Extract the [x, y] coordinate from the center of the cell holding the provided text.  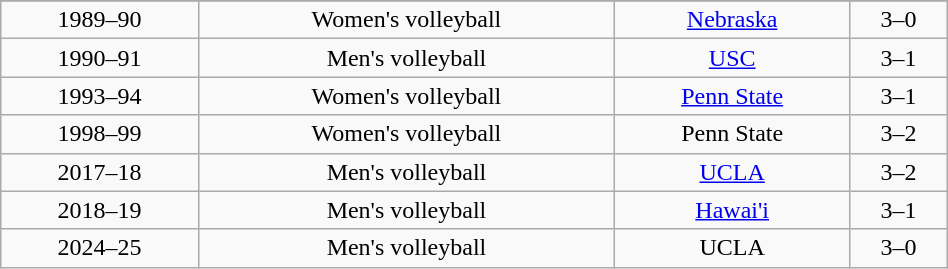
USC [732, 58]
Nebraska [732, 20]
1998–99 [100, 134]
2017–18 [100, 172]
Hawai'i [732, 210]
1993–94 [100, 96]
1990–91 [100, 58]
1989–90 [100, 20]
2024–25 [100, 248]
2018–19 [100, 210]
